Find where the given text appears and provide that cell's center as [X, Y] coordinate. 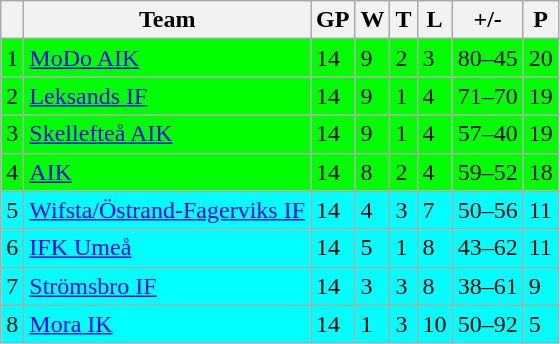
IFK Umeå [168, 248]
Mora IK [168, 324]
Skellefteå AIK [168, 134]
L [434, 20]
50–92 [488, 324]
T [404, 20]
18 [540, 172]
W [372, 20]
MoDo AIK [168, 58]
6 [12, 248]
+/- [488, 20]
71–70 [488, 96]
Strömsbro IF [168, 286]
20 [540, 58]
50–56 [488, 210]
Team [168, 20]
GP [333, 20]
57–40 [488, 134]
P [540, 20]
80–45 [488, 58]
Leksands IF [168, 96]
10 [434, 324]
59–52 [488, 172]
Wifsta/Östrand-Fagerviks IF [168, 210]
43–62 [488, 248]
38–61 [488, 286]
AIK [168, 172]
